Identify which cell holds the provided text, then report its [X, Y] central coordinate. 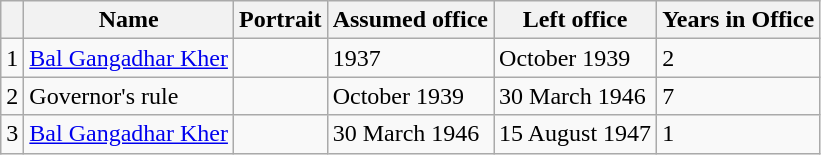
7 [738, 96]
15 August 1947 [576, 134]
1937 [410, 58]
3 [12, 134]
Assumed office [410, 20]
Name [129, 20]
Left office [576, 20]
Portrait [280, 20]
Years in Office [738, 20]
Governor's rule [129, 96]
